Capture the cell that displays the provided text and extract its (x, y) central coordinate. 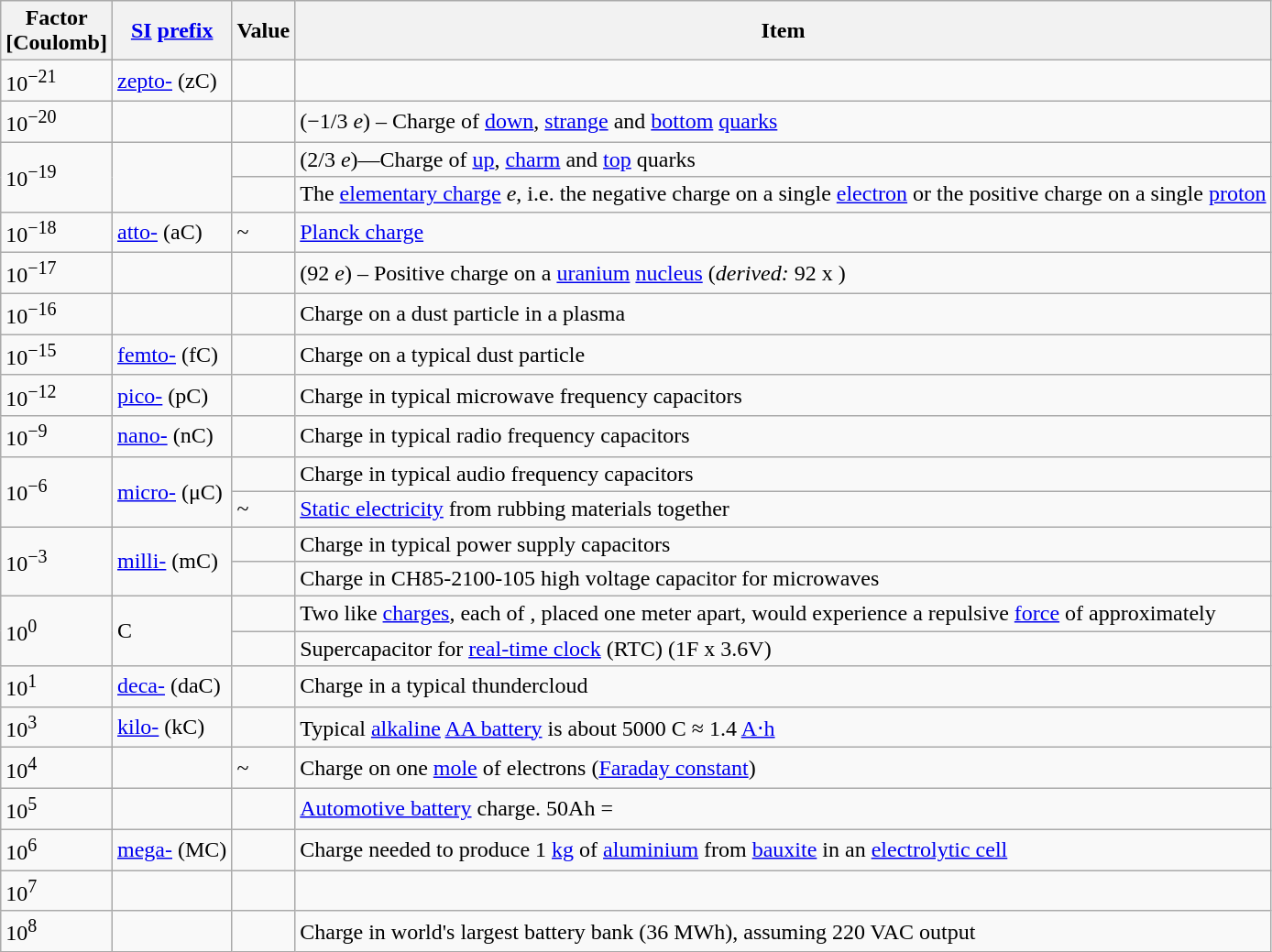
kilo- (kC) (171, 728)
nano- (nC) (171, 436)
Value (264, 31)
101 (57, 687)
10−16 (57, 313)
milli- (mC) (171, 561)
Typical alkaline AA battery is about 5000 C ≈ 1.4 A⋅h (783, 728)
The elementary charge e, i.e. the negative charge on a single electron or the positive charge on a single proton (783, 194)
Charge needed to produce 1 kg of aluminium from bauxite in an electrolytic cell (783, 850)
105 (57, 808)
femto- (fC) (171, 356)
107 (57, 891)
Charge on a typical dust particle (783, 356)
(−1/3 e) – Charge of down, strange and bottom quarks (783, 121)
Charge on one mole of electrons (Faraday constant) (783, 768)
micro- (μC) (171, 491)
Charge on a dust particle in a plasma (783, 313)
10−3 (57, 561)
10−6 (57, 491)
(2/3 e)—Charge of up, charm and top quarks (783, 159)
(92 e) – Positive charge on a uranium nucleus (derived: 92 x ) (783, 273)
Charge in a typical thundercloud (783, 687)
10−20 (57, 121)
Item (783, 31)
10−19 (57, 177)
Charge in typical audio frequency capacitors (783, 474)
Charge in typical power supply capacitors (783, 543)
Charge in typical radio frequency capacitors (783, 436)
Charge in CH85-2100-105 high voltage capacitor for microwaves (783, 579)
10−15 (57, 356)
mega- (MC) (171, 850)
10−9 (57, 436)
106 (57, 850)
pico- (pC) (171, 396)
Two like charges, each of , placed one meter apart, would experience a repulsive force of approximately (783, 614)
C (171, 631)
SI prefix (171, 31)
Factor[Coulomb] (57, 31)
10−18 (57, 233)
Automotive battery charge. 50Ah = (783, 808)
atto- (aC) (171, 233)
104 (57, 768)
Planck charge (783, 233)
100 (57, 631)
103 (57, 728)
Charge in world's largest battery bank (36 MWh), assuming 220 VAC output (783, 931)
Supercapacitor for real-time clock (RTC) (1F x 3.6V) (783, 649)
10−17 (57, 273)
10−12 (57, 396)
108 (57, 931)
zepto- (zC) (171, 81)
10−21 (57, 81)
Charge in typical microwave frequency capacitors (783, 396)
Static electricity from rubbing materials together (783, 509)
deca- (daC) (171, 687)
